Find where the given text appears and provide that cell's center as [x, y] coordinate. 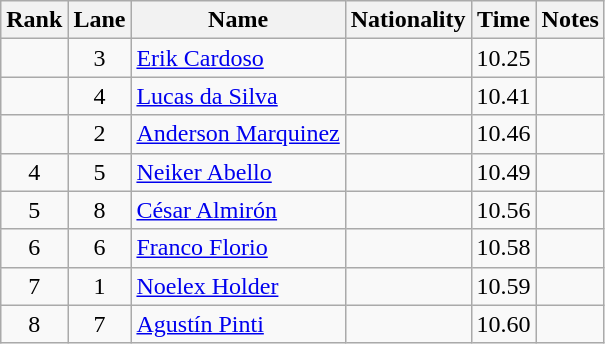
10.49 [504, 172]
1 [100, 286]
Rank [34, 20]
10.46 [504, 134]
10.25 [504, 58]
Notes [570, 20]
10.60 [504, 324]
2 [100, 134]
Erik Cardoso [238, 58]
10.56 [504, 210]
Anderson Marquinez [238, 134]
Neiker Abello [238, 172]
Lucas da Silva [238, 96]
3 [100, 58]
Agustín Pinti [238, 324]
Lane [100, 20]
Franco Florio [238, 248]
Nationality [408, 20]
10.59 [504, 286]
10.58 [504, 248]
César Almirón [238, 210]
Noelex Holder [238, 286]
Name [238, 20]
Time [504, 20]
10.41 [504, 96]
